Provide the (X, Y) coordinate of the cell's center where the given text is located.  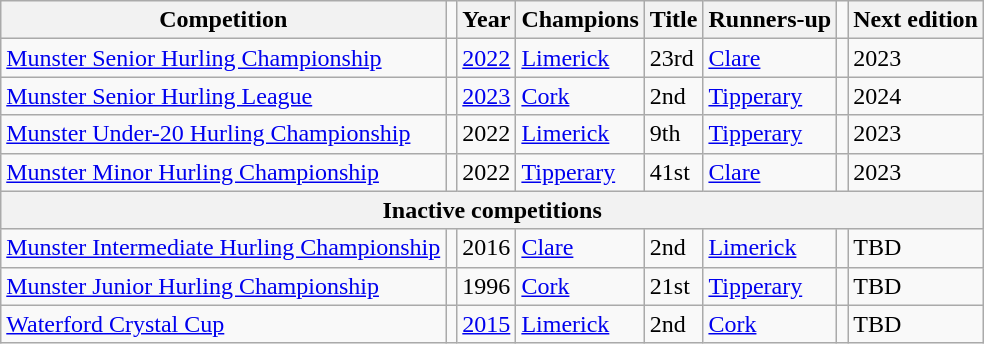
2016 (486, 248)
2024 (916, 96)
Title (674, 20)
1996 (486, 286)
Champions (580, 20)
2015 (486, 324)
Munster Senior Hurling Championship (224, 58)
Inactive competitions (492, 210)
Competition (224, 20)
Munster Senior Hurling League (224, 96)
Runners-up (770, 20)
Waterford Crystal Cup (224, 324)
Munster Minor Hurling Championship (224, 172)
9th (674, 134)
41st (674, 172)
Year (486, 20)
23rd (674, 58)
Munster Intermediate Hurling Championship (224, 248)
21st (674, 286)
Munster Under-20 Hurling Championship (224, 134)
Munster Junior Hurling Championship (224, 286)
Next edition (916, 20)
